Return [x, y] of the center of cell containing provided text 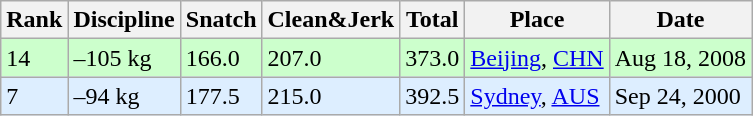
Discipline [124, 20]
Clean&Jerk [331, 20]
177.5 [221, 96]
Aug 18, 2008 [680, 58]
373.0 [432, 58]
215.0 [331, 96]
207.0 [331, 58]
Beijing, CHN [537, 58]
–105 kg [124, 58]
–94 kg [124, 96]
Sep 24, 2000 [680, 96]
Snatch [221, 20]
7 [34, 96]
392.5 [432, 96]
Total [432, 20]
Place [537, 20]
Sydney, AUS [537, 96]
Date [680, 20]
14 [34, 58]
Rank [34, 20]
166.0 [221, 58]
